Return the [x, y] coordinate for the center point of the cell that contains the specified text.  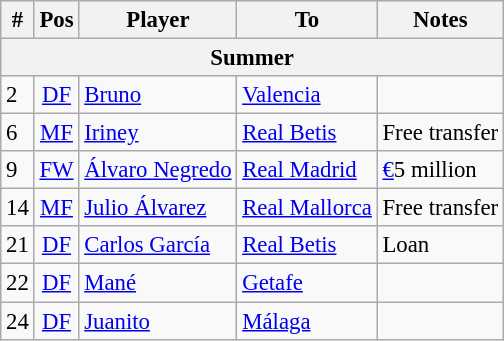
Summer [252, 58]
2 [18, 95]
Loan [440, 245]
FW [56, 170]
Real Mallorca [307, 208]
Iriney [158, 133]
€5 million [440, 170]
Juanito [158, 321]
9 [18, 170]
Bruno [158, 95]
Getafe [307, 283]
Pos [56, 20]
Álvaro Negredo [158, 170]
Notes [440, 20]
Carlos García [158, 245]
To [307, 20]
Mané [158, 283]
# [18, 20]
22 [18, 283]
Real Madrid [307, 170]
Player [158, 20]
Julio Álvarez [158, 208]
14 [18, 208]
21 [18, 245]
24 [18, 321]
Valencia [307, 95]
Málaga [307, 321]
6 [18, 133]
